From the cell containing the given text, extract its center point as (X, Y) coordinate. 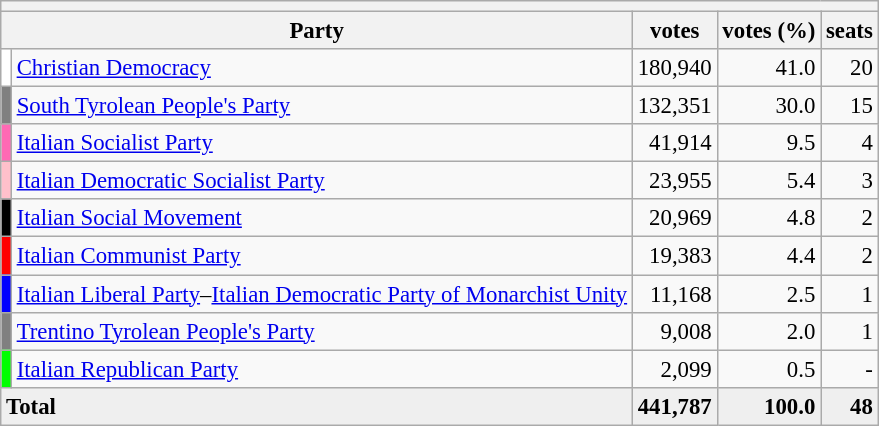
20 (850, 68)
Italian Social Movement (322, 219)
Christian Democracy (322, 68)
4.8 (769, 219)
2.5 (769, 294)
5.4 (769, 181)
Total (317, 406)
4 (850, 143)
votes (%) (769, 31)
Italian Republican Party (322, 369)
4.4 (769, 256)
9.5 (769, 143)
2,099 (674, 369)
0.5 (769, 369)
Party (317, 31)
180,940 (674, 68)
Trentino Tyrolean People's Party (322, 331)
2.0 (769, 331)
41.0 (769, 68)
3 (850, 181)
Italian Liberal Party–Italian Democratic Party of Monarchist Unity (322, 294)
9,008 (674, 331)
20,969 (674, 219)
Italian Communist Party (322, 256)
441,787 (674, 406)
votes (674, 31)
- (850, 369)
132,351 (674, 106)
11,168 (674, 294)
23,955 (674, 181)
seats (850, 31)
48 (850, 406)
19,383 (674, 256)
South Tyrolean People's Party (322, 106)
Italian Socialist Party (322, 143)
100.0 (769, 406)
30.0 (769, 106)
15 (850, 106)
41,914 (674, 143)
Italian Democratic Socialist Party (322, 181)
